Locate the cell with the specified text and output its [x, y] center coordinate. 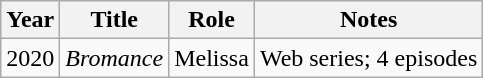
Web series; 4 episodes [368, 58]
Notes [368, 20]
Bromance [114, 58]
Melissa [212, 58]
Year [30, 20]
Role [212, 20]
Title [114, 20]
2020 [30, 58]
